For the text-containing cell, return its midpoint in [X, Y] coordinate format. 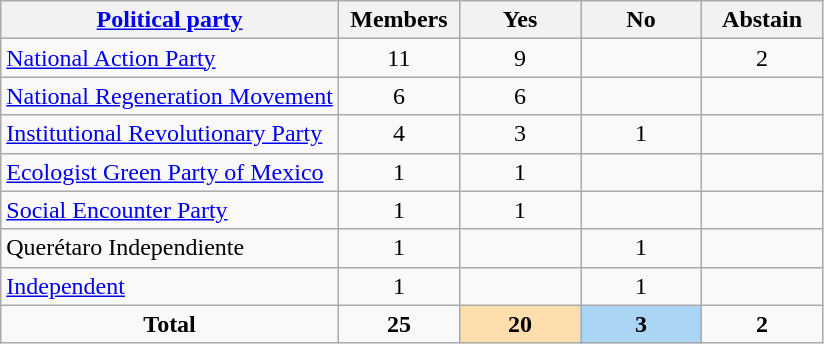
No [640, 20]
25 [398, 324]
Members [398, 20]
Institutional Revolutionary Party [170, 134]
20 [520, 324]
Querétaro Independiente [170, 248]
National Action Party [170, 58]
National Regeneration Movement [170, 96]
Ecologist Green Party of Mexico [170, 172]
4 [398, 134]
9 [520, 58]
11 [398, 58]
Abstain [762, 20]
Social Encounter Party [170, 210]
Political party [170, 20]
Yes [520, 20]
Total [170, 324]
Independent [170, 286]
